Output the (X, Y) coordinate of the center of the cell containing the given text.  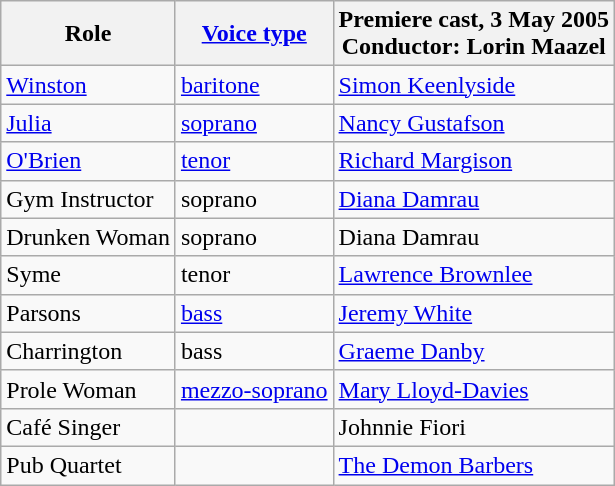
Nancy Gustafson (474, 123)
Parsons (88, 313)
Jeremy White (474, 313)
Richard Margison (474, 161)
O'Brien (88, 161)
Graeme Danby (474, 351)
Pub Quartet (88, 465)
Julia (88, 123)
Prole Woman (88, 389)
Johnnie Fiori (474, 427)
The Demon Barbers (474, 465)
Drunken Woman (88, 237)
Charrington (88, 351)
Premiere cast, 3 May 2005Conductor: Lorin Maazel (474, 34)
Winston (88, 85)
Simon Keenlyside (474, 85)
Gym Instructor (88, 199)
Café Singer (88, 427)
mezzo-soprano (254, 389)
Syme (88, 275)
Voice type (254, 34)
Mary Lloyd-Davies (474, 389)
baritone (254, 85)
Role (88, 34)
Lawrence Brownlee (474, 275)
